Extract the (x, y) coordinate from the center of the cell holding the provided text.  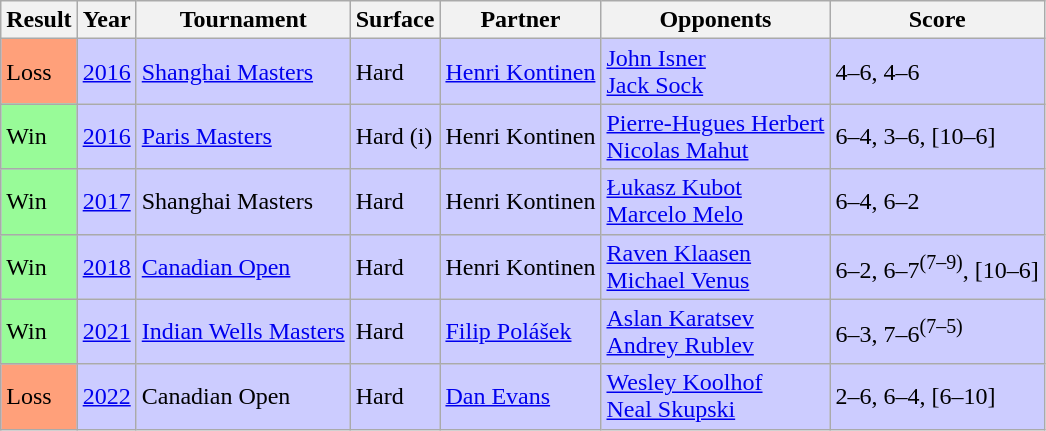
Partner (520, 20)
6–4, 3–6, [10–6] (937, 136)
Result (39, 20)
2–6, 6–4, [6–10] (937, 396)
6–2, 6–7(7–9), [10–6] (937, 266)
Indian Wells Masters (243, 332)
2021 (106, 332)
Dan Evans (520, 396)
Year (106, 20)
Paris Masters (243, 136)
Wesley Koolhof Neal Skupski (716, 396)
6–4, 6–2 (937, 202)
Raven Klaasen Michael Venus (716, 266)
Surface (395, 20)
4–6, 4–6 (937, 72)
2017 (106, 202)
6–3, 7–6(7–5) (937, 332)
Aslan Karatsev Andrey Rublev (716, 332)
2022 (106, 396)
John Isner Jack Sock (716, 72)
Tournament (243, 20)
Filip Polášek (520, 332)
Łukasz Kubot Marcelo Melo (716, 202)
Score (937, 20)
Hard (i) (395, 136)
Opponents (716, 20)
2018 (106, 266)
Pierre-Hugues Herbert Nicolas Mahut (716, 136)
